Scan for the cell matching the given text and deliver its [x, y] coordinate at center. 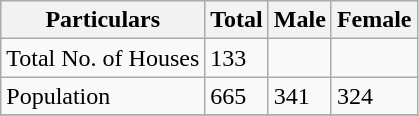
Particulars [103, 20]
Female [374, 20]
Total No. of Houses [103, 58]
665 [237, 96]
133 [237, 58]
Male [300, 20]
341 [300, 96]
Population [103, 96]
324 [374, 96]
Total [237, 20]
